Extract the (x, y) coordinate from the center of the cell holding the provided text.  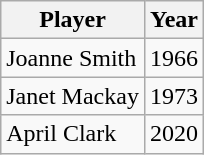
Janet Mackay (73, 96)
1966 (174, 58)
Player (73, 20)
1973 (174, 96)
2020 (174, 134)
Joanne Smith (73, 58)
Year (174, 20)
April Clark (73, 134)
